Detect which cell encompasses the target text, then output its (X, Y) center coordinate. 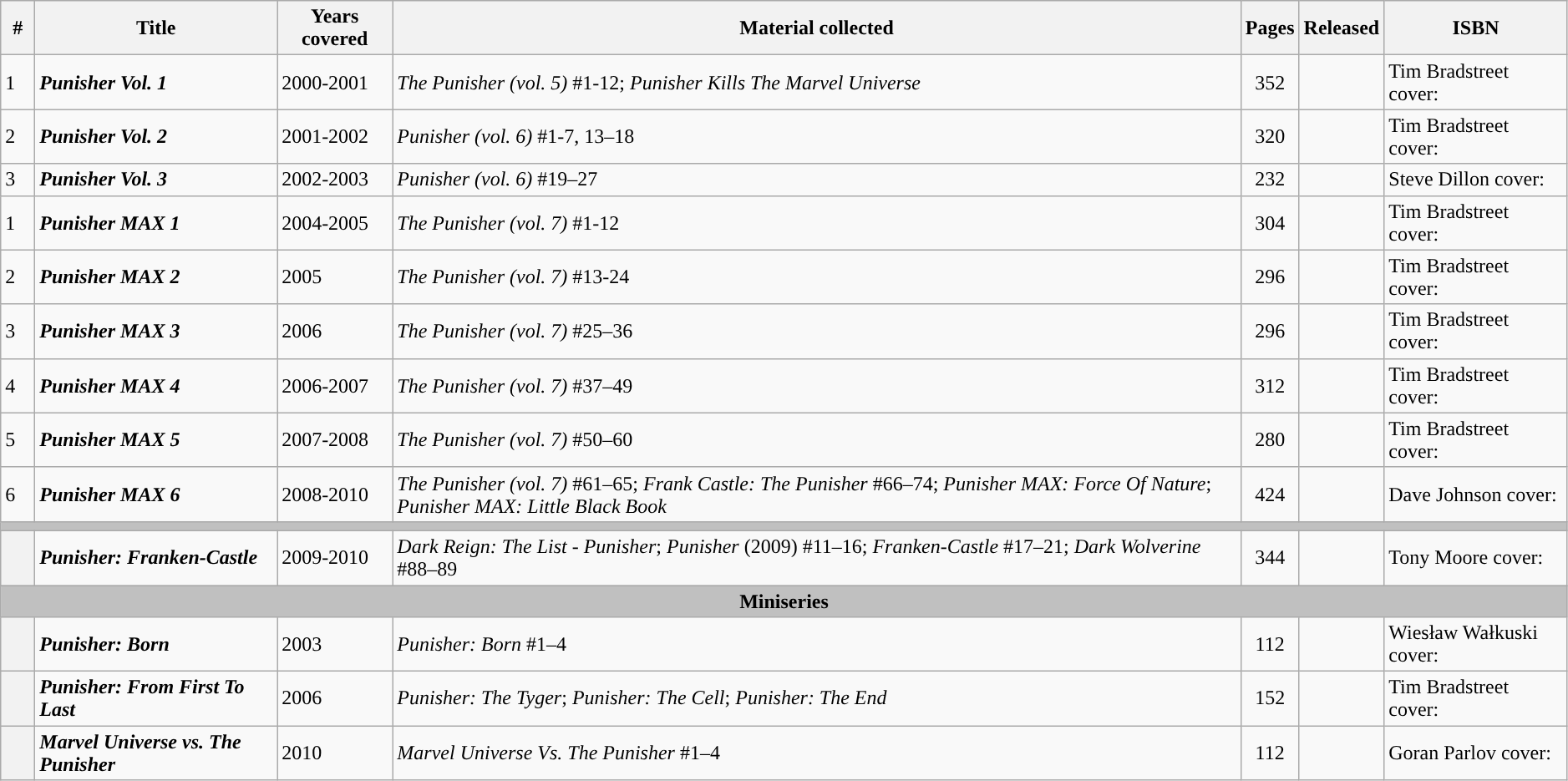
Punisher: From First To Last (156, 698)
Punisher MAX 2 (156, 277)
2004-2005 (335, 222)
The Punisher (vol. 7) #13-24 (817, 277)
2010 (335, 753)
2002-2003 (335, 180)
Punisher: Franken-Castle (156, 558)
Punisher MAX 4 (156, 386)
Marvel Universe Vs. The Punisher #1–4 (817, 753)
The Punisher (vol. 5) #1-12; Punisher Kills The Marvel Universe (817, 82)
5 (18, 439)
Punisher MAX 5 (156, 439)
2000-2001 (335, 82)
280 (1270, 439)
2007-2008 (335, 439)
6 (18, 494)
4 (18, 386)
Goran Parlov cover: (1476, 753)
ISBN (1476, 28)
The Punisher (vol. 7) #50–60 (817, 439)
Years covered (335, 28)
Released (1342, 28)
352 (1270, 82)
424 (1270, 494)
Punisher: Born #1–4 (817, 645)
Dave Johnson cover: (1476, 494)
The Punisher (vol. 7) #37–49 (817, 386)
Punisher: The Tyger; Punisher: The Cell; Punisher: The End (817, 698)
232 (1270, 180)
312 (1270, 386)
Tony Moore cover: (1476, 558)
Punisher Vol. 3 (156, 180)
2008-2010 (335, 494)
Title (156, 28)
Wiesław Wałkuski cover: (1476, 645)
Material collected (817, 28)
2001-2002 (335, 137)
Punisher MAX 1 (156, 222)
2006-2007 (335, 386)
Steve Dillon cover: (1476, 180)
Miniseries (784, 601)
Punisher MAX 6 (156, 494)
Punisher Vol. 2 (156, 137)
2005 (335, 277)
152 (1270, 698)
Dark Reign: The List - Punisher; Punisher (2009) #11–16; Franken-Castle #17–21; Dark Wolverine #88–89 (817, 558)
The Punisher (vol. 7) #1-12 (817, 222)
# (18, 28)
Pages (1270, 28)
Punisher MAX 3 (156, 331)
320 (1270, 137)
344 (1270, 558)
Marvel Universe vs. The Punisher (156, 753)
The Punisher (vol. 7) #61–65; Frank Castle: The Punisher #66–74; Punisher MAX: Force Of Nature; Punisher MAX: Little Black Book (817, 494)
304 (1270, 222)
2003 (335, 645)
Punisher (vol. 6) #19–27 (817, 180)
Punisher: Born (156, 645)
Punisher Vol. 1 (156, 82)
2009-2010 (335, 558)
Punisher (vol. 6) #1-7, 13–18 (817, 137)
The Punisher (vol. 7) #25–36 (817, 331)
